Return [x, y] of the center of cell containing provided text 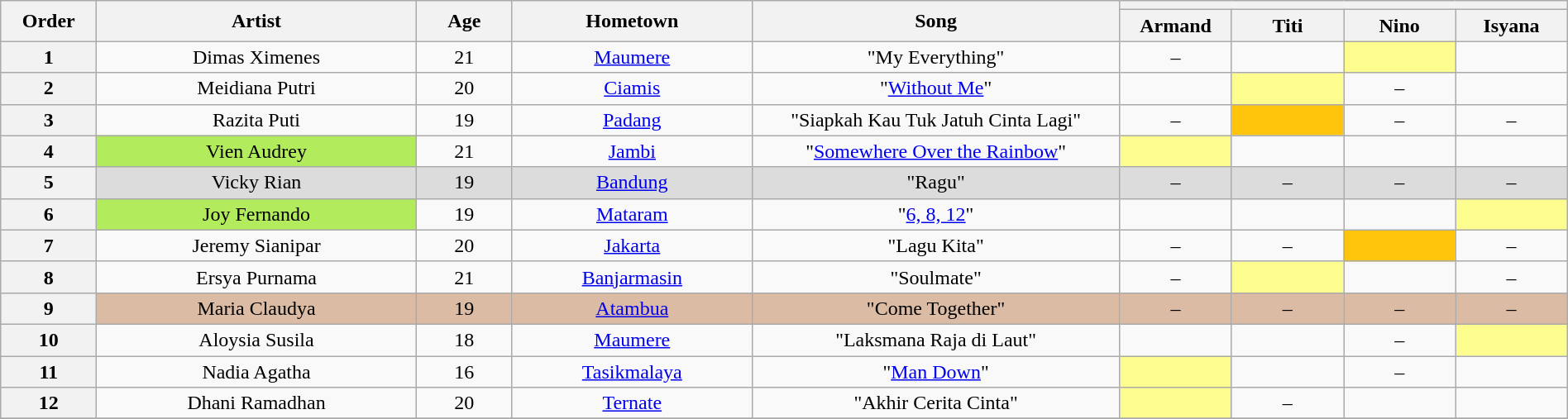
Aloysia Susila [256, 340]
Jambi [632, 151]
Order [49, 21]
Meidiana Putri [256, 88]
8 [49, 277]
Jeremy Sianipar [256, 245]
"My Everything" [936, 57]
Song [936, 21]
Tasikmalaya [632, 371]
"Akhir Cerita Cinta" [936, 403]
7 [49, 245]
"Without Me" [936, 88]
Artist [256, 21]
Titi [1287, 26]
Ersya Purnama [256, 277]
"Siapkah Kau Tuk Jatuh Cinta Lagi" [936, 120]
10 [49, 340]
"Soulmate" [936, 277]
Hometown [632, 21]
16 [464, 371]
Armand [1176, 26]
5 [49, 183]
Banjarmasin [632, 277]
Dimas Ximenes [256, 57]
Vicky Rian [256, 183]
"Ragu" [936, 183]
6 [49, 214]
Age [464, 21]
"Somewhere Over the Rainbow" [936, 151]
4 [49, 151]
Razita Puti [256, 120]
Jakarta [632, 245]
11 [49, 371]
Mataram [632, 214]
Maria Claudya [256, 308]
"Lagu Kita" [936, 245]
"Come Together" [936, 308]
Atambua [632, 308]
Nino [1399, 26]
Ciamis [632, 88]
Isyana [1512, 26]
3 [49, 120]
Dhani Ramadhan [256, 403]
1 [49, 57]
Padang [632, 120]
Ternate [632, 403]
12 [49, 403]
"Laksmana Raja di Laut" [936, 340]
"6, 8, 12" [936, 214]
Bandung [632, 183]
18 [464, 340]
Nadia Agatha [256, 371]
9 [49, 308]
"Man Down" [936, 371]
Vien Audrey [256, 151]
Joy Fernando [256, 214]
2 [49, 88]
